Detect which cell encompasses the target text, then output its [X, Y] center coordinate. 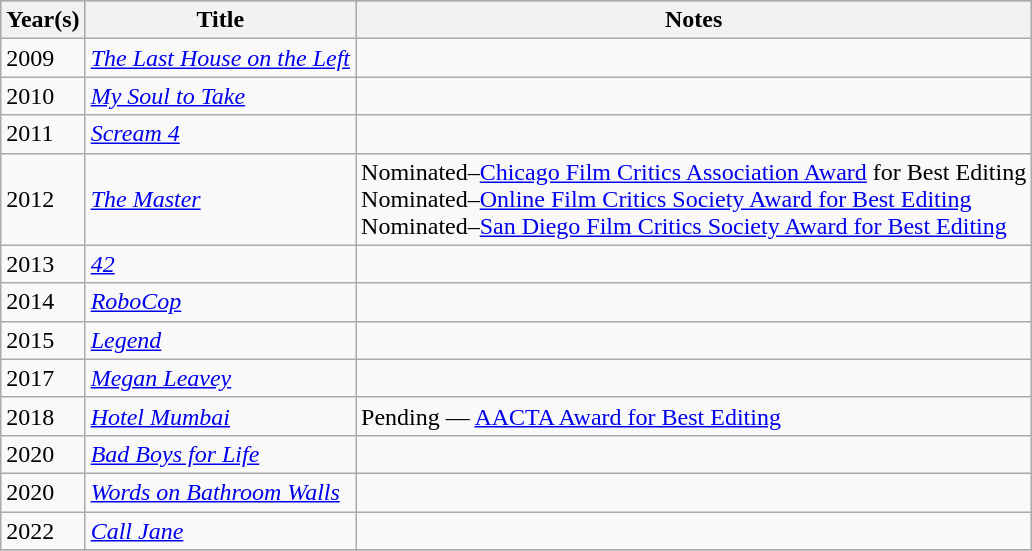
RoboCop [220, 302]
2014 [43, 302]
Bad Boys for Life [220, 454]
The Last House on the Left [220, 58]
My Soul to Take [220, 96]
Legend [220, 340]
Scream 4 [220, 134]
Megan Leavey [220, 378]
The Master [220, 199]
2022 [43, 531]
Year(s) [43, 20]
2018 [43, 416]
2013 [43, 264]
Title [220, 20]
Call Jane [220, 531]
Notes [694, 20]
2009 [43, 58]
2015 [43, 340]
Words on Bathroom Walls [220, 492]
2011 [43, 134]
2012 [43, 199]
2010 [43, 96]
Hotel Mumbai [220, 416]
42 [220, 264]
Pending — AACTA Award for Best Editing [694, 416]
2017 [43, 378]
